Locate the cell with the specified text and output its [X, Y] center coordinate. 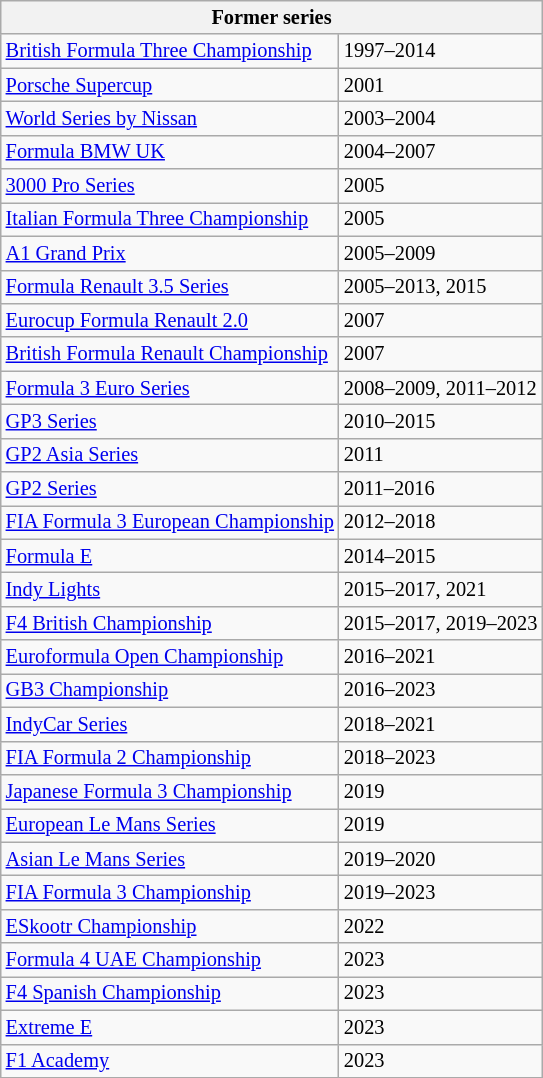
ESkootr Championship [170, 926]
Euroformula Open Championship [170, 657]
2003–2004 [440, 118]
F4 Spanish Championship [170, 993]
2011 [440, 455]
2010–2015 [440, 421]
2016–2023 [440, 690]
Formula 3 Euro Series [170, 388]
2019–2020 [440, 859]
GP3 Series [170, 421]
2018–2023 [440, 758]
GP2 Series [170, 489]
IndyCar Series [170, 724]
Porsche Supercup [170, 85]
2016–2021 [440, 657]
2015–2017, 2019–2023 [440, 623]
2012–2018 [440, 522]
Japanese Formula 3 Championship [170, 791]
European Le Mans Series [170, 825]
2005–2009 [440, 253]
2004–2007 [440, 152]
FIA Formula 3 European Championship [170, 522]
1997–2014 [440, 51]
2022 [440, 926]
2008–2009, 2011–2012 [440, 388]
GP2 Asia Series [170, 455]
Formula BMW UK [170, 152]
Formula 4 UAE Championship [170, 960]
Asian Le Mans Series [170, 859]
Formula E [170, 556]
Indy Lights [170, 589]
GB3 Championship [170, 690]
A1 Grand Prix [170, 253]
2011–2016 [440, 489]
British Formula Three Championship [170, 51]
3000 Pro Series [170, 186]
FIA Formula 2 Championship [170, 758]
2005–2013, 2015 [440, 287]
2014–2015 [440, 556]
F1 Academy [170, 1061]
2019–2023 [440, 892]
Extreme E [170, 1027]
2018–2021 [440, 724]
2001 [440, 85]
British Formula Renault Championship [170, 354]
Eurocup Formula Renault 2.0 [170, 320]
2015–2017, 2021 [440, 589]
FIA Formula 3 Championship [170, 892]
Former series [272, 17]
Italian Formula Three Championship [170, 219]
World Series by Nissan [170, 118]
Formula Renault 3.5 Series [170, 287]
F4 British Championship [170, 623]
